Provide the [x, y] coordinate of the cell's center where the given text is located.  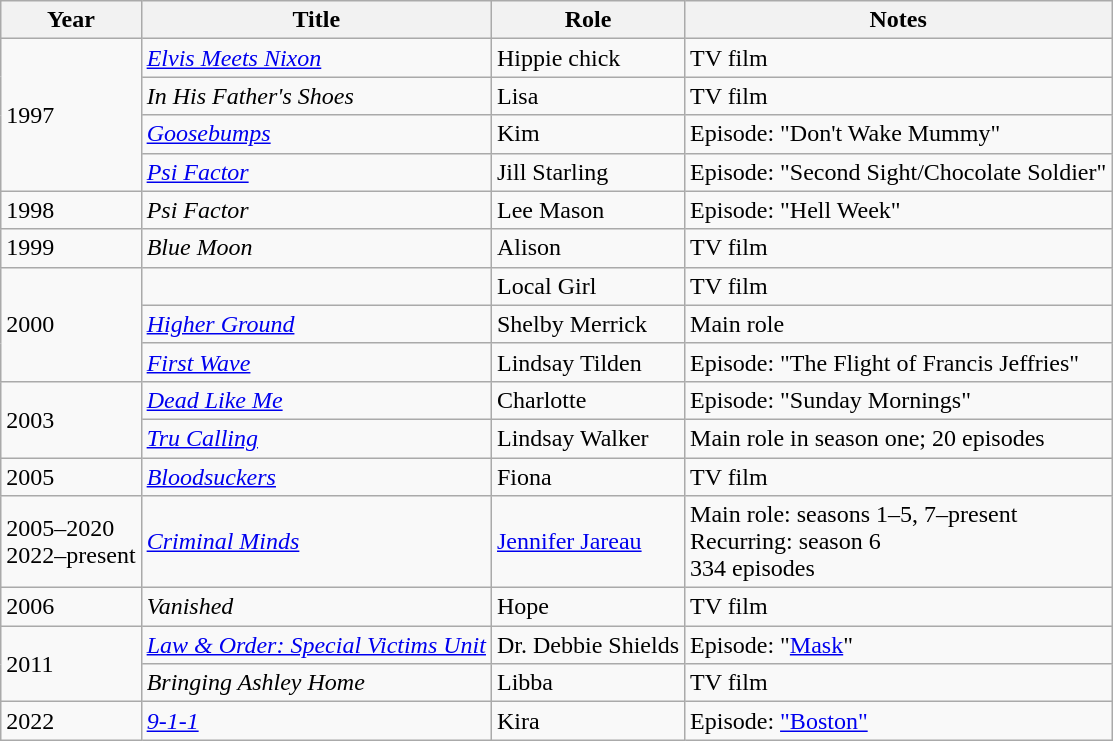
Tru Calling [316, 438]
Blue Moon [316, 248]
Jennifer Jareau [588, 542]
Shelby Merrick [588, 324]
1999 [71, 248]
First Wave [316, 362]
Vanished [316, 607]
2000 [71, 324]
Year [71, 20]
Dr. Debbie Shields [588, 645]
Kim [588, 134]
Episode: "Don't Wake Mummy" [898, 134]
Lisa [588, 96]
Hope [588, 607]
Jill Starling [588, 172]
Dead Like Me [316, 400]
Main role: seasons 1–5, 7–present Recurring: season 6 334 episodes [898, 542]
Fiona [588, 477]
Higher Ground [316, 324]
Libba [588, 683]
2003 [71, 419]
Episode: "The Flight of Francis Jeffries" [898, 362]
Episode: "Hell Week" [898, 210]
9-1-1 [316, 721]
2022 [71, 721]
Main role in season one; 20 episodes [898, 438]
Hippie chick [588, 58]
Alison [588, 248]
Charlotte [588, 400]
1997 [71, 115]
Episode: "Boston" [898, 721]
2005–20202022–present [71, 542]
Kira [588, 721]
Bringing Ashley Home [316, 683]
2005 [71, 477]
Role [588, 20]
1998 [71, 210]
Episode: "Second Sight/Chocolate Soldier" [898, 172]
Goosebumps [316, 134]
Lee Mason [588, 210]
2006 [71, 607]
Local Girl [588, 286]
Law & Order: Special Victims Unit [316, 645]
In His Father's Shoes [316, 96]
Elvis Meets Nixon [316, 58]
Criminal Minds [316, 542]
Title [316, 20]
Lindsay Walker [588, 438]
2011 [71, 664]
Episode: "Mask" [898, 645]
Episode: "Sunday Mornings" [898, 400]
Lindsay Tilden [588, 362]
Notes [898, 20]
Bloodsuckers [316, 477]
Main role [898, 324]
